Provide the (x, y) coordinate of the cell's center where the given text is located.  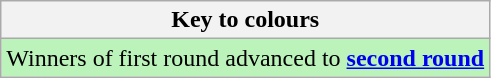
Key to colours (246, 20)
Winners of first round advanced to second round (246, 58)
